Identify which cell holds the provided text, then report its (x, y) central coordinate. 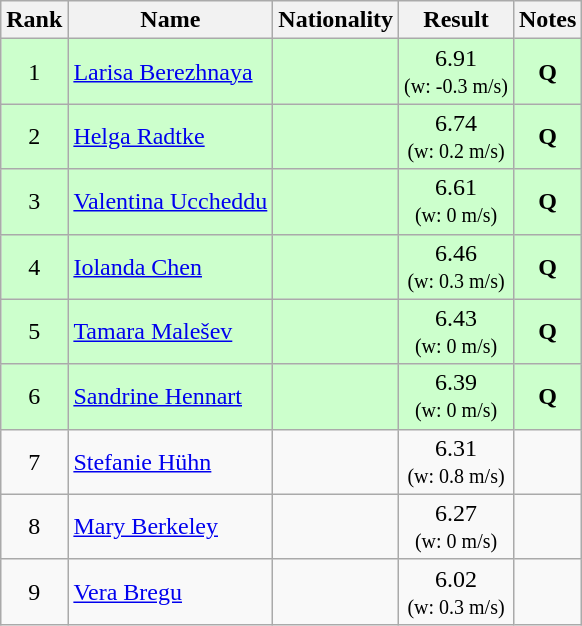
6.43(w: 0 m/s) (456, 332)
Tamara Malešev (170, 332)
6.27(w: 0 m/s) (456, 526)
Sandrine Hennart (170, 396)
1 (34, 72)
6.31(w: 0.8 m/s) (456, 462)
Notes (547, 20)
Valentina Uccheddu (170, 202)
6.02(w: 0.3 m/s) (456, 592)
Vera Bregu (170, 592)
6.61(w: 0 m/s) (456, 202)
6 (34, 396)
Rank (34, 20)
7 (34, 462)
5 (34, 332)
8 (34, 526)
6.46(w: 0.3 m/s) (456, 266)
Iolanda Chen (170, 266)
4 (34, 266)
6.91(w: -0.3 m/s) (456, 72)
Nationality (336, 20)
Larisa Berezhnaya (170, 72)
Stefanie Hühn (170, 462)
6.74(w: 0.2 m/s) (456, 136)
3 (34, 202)
6.39(w: 0 m/s) (456, 396)
Name (170, 20)
Helga Radtke (170, 136)
2 (34, 136)
Mary Berkeley (170, 526)
Result (456, 20)
9 (34, 592)
